Provide the (X, Y) coordinate of the cell's center where the given text is located.  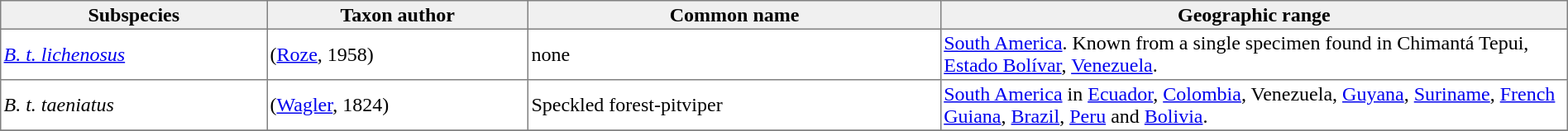
Subspecies (134, 15)
Common name (734, 15)
none (734, 54)
(Wagler, 1824) (398, 105)
(Roze, 1958) (398, 54)
South America. Known from a single specimen found in Chimantá Tepui, Estado Bolívar, Venezuela. (1254, 54)
Speckled forest-pitviper (734, 105)
Taxon author (398, 15)
B. t. lichenosus (134, 54)
Geographic range (1254, 15)
B. t. taeniatus (134, 105)
South America in Ecuador, Colombia, Venezuela, Guyana, Suriname, French Guiana, Brazil, Peru and Bolivia. (1254, 105)
